Detect which cell encompasses the target text, then output its [X, Y] center coordinate. 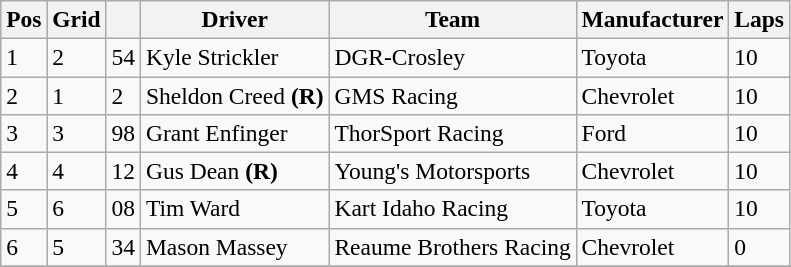
Mason Massey [234, 247]
Sheldon Creed (R) [234, 95]
Driver [234, 19]
Grant Enfinger [234, 133]
12 [123, 171]
Tim Ward [234, 209]
Manufacturer [652, 19]
Young's Motorsports [452, 171]
34 [123, 247]
08 [123, 209]
98 [123, 133]
54 [123, 57]
Kyle Strickler [234, 57]
Ford [652, 133]
Kart Idaho Racing [452, 209]
Laps [760, 19]
Pos [24, 19]
DGR-Crosley [452, 57]
Gus Dean (R) [234, 171]
Reaume Brothers Racing [452, 247]
Grid [76, 19]
GMS Racing [452, 95]
ThorSport Racing [452, 133]
Team [452, 19]
0 [760, 247]
